Return the (x, y) coordinate for the center point of the cell that contains the specified text.  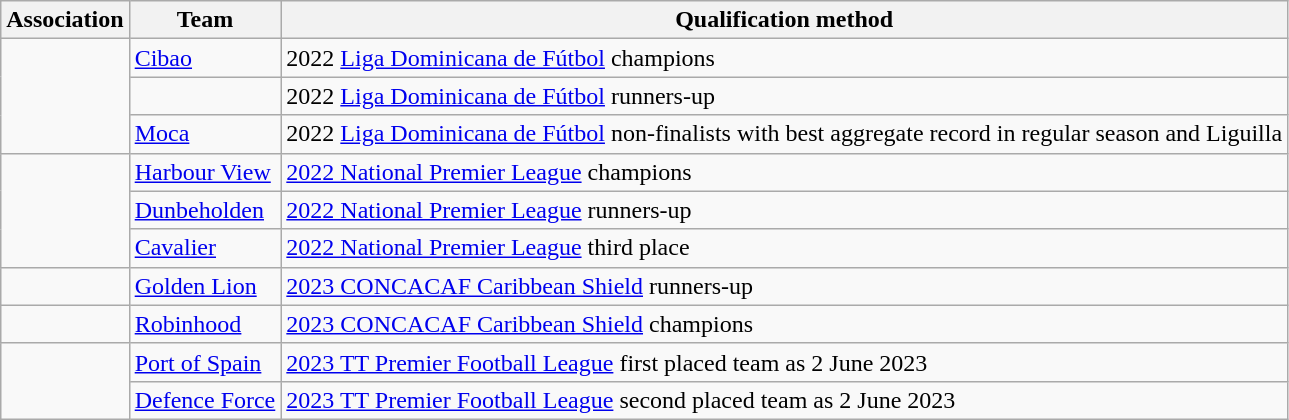
Cavalier (205, 248)
2023 TT Premier Football League first placed team as 2 June 2023 (784, 362)
Robinhood (205, 324)
2022 Liga Dominicana de Fútbol runners-up (784, 96)
Cibao (205, 58)
Association (65, 20)
2023 CONCACAF Caribbean Shield champions (784, 324)
2023 TT Premier Football League second placed team as 2 June 2023 (784, 400)
2022 Liga Dominicana de Fútbol non-finalists with best aggregate record in regular season and Liguilla (784, 134)
Moca (205, 134)
2022 National Premier League champions (784, 172)
Defence Force (205, 400)
2023 CONCACAF Caribbean Shield runners-up (784, 286)
Golden Lion (205, 286)
Dunbeholden (205, 210)
Port of Spain (205, 362)
2022 National Premier League runners-up (784, 210)
2022 National Premier League third place (784, 248)
2022 Liga Dominicana de Fútbol champions (784, 58)
Qualification method (784, 20)
Team (205, 20)
Harbour View (205, 172)
